From the cell containing the given text, extract its center point as (x, y) coordinate. 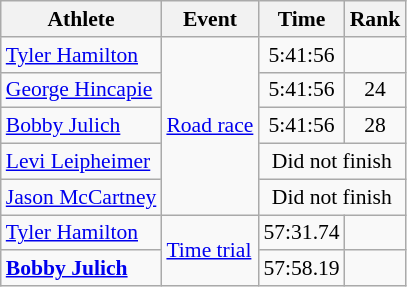
Time trial (210, 250)
28 (376, 126)
Time (301, 19)
24 (376, 90)
57:31.74 (301, 233)
Road race (210, 126)
Athlete (82, 19)
Levi Leipheimer (82, 162)
Rank (376, 19)
Event (210, 19)
57:58.19 (301, 269)
George Hincapie (82, 90)
Jason McCartney (82, 197)
